Locate the cell with the specified text and output its [x, y] center coordinate. 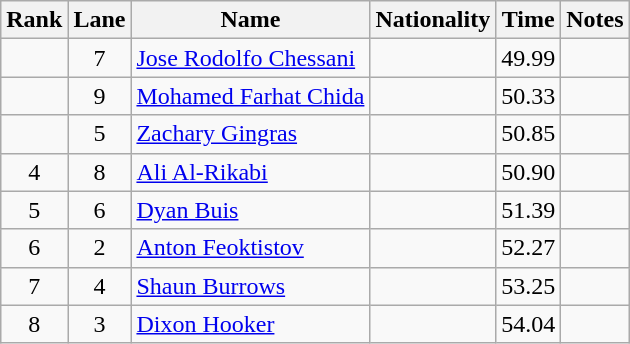
Rank [34, 20]
Jose Rodolfo Chessani [250, 58]
9 [100, 96]
50.85 [528, 134]
50.33 [528, 96]
Mohamed Farhat Chida [250, 96]
Nationality [433, 20]
52.27 [528, 248]
2 [100, 248]
Ali Al-Rikabi [250, 172]
49.99 [528, 58]
Lane [100, 20]
Dyan Buis [250, 210]
Zachary Gingras [250, 134]
54.04 [528, 324]
Name [250, 20]
53.25 [528, 286]
Dixon Hooker [250, 324]
Time [528, 20]
Shaun Burrows [250, 286]
Anton Feoktistov [250, 248]
51.39 [528, 210]
50.90 [528, 172]
3 [100, 324]
Notes [595, 20]
